Extract the [x, y] coordinate from the center of the cell holding the provided text.  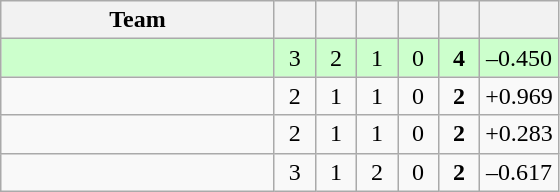
–0.450 [520, 58]
+0.283 [520, 134]
–0.617 [520, 172]
4 [460, 58]
+0.969 [520, 96]
Team [138, 20]
